Extract the [X, Y] coordinate from the center of the cell holding the provided text.  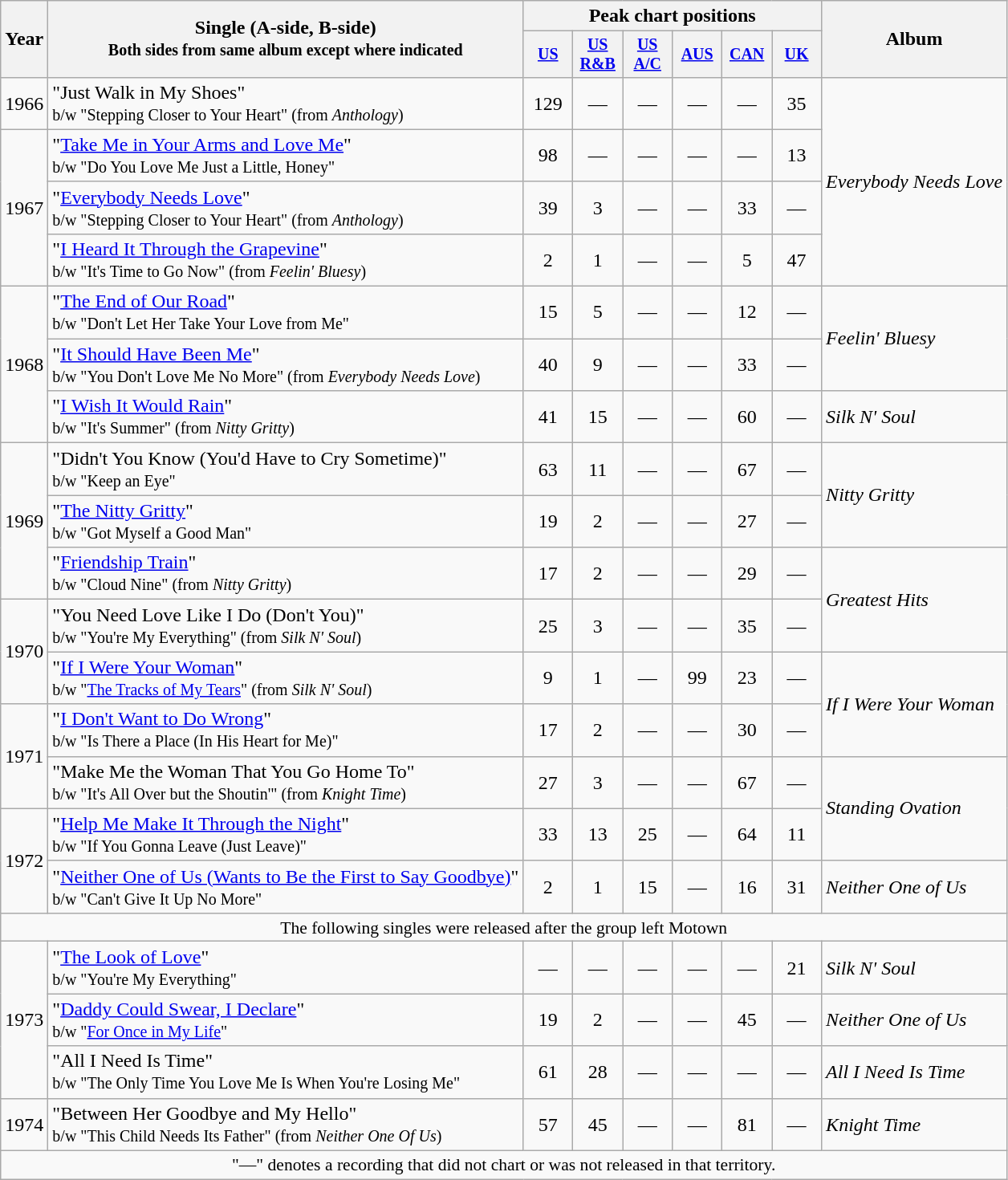
The following singles were released after the group left Motown [504, 927]
"If I Were Your Woman"b/w "The Tracks of My Tears" (from Silk N' Soul) [286, 677]
"You Need Love Like I Do (Don't You)"b/w "You're My Everything" (from Silk N' Soul) [286, 626]
"Make Me the Woman That You Go Home To"b/w "It's All Over but the Shoutin'" (from Knight Time) [286, 782]
98 [548, 156]
21 [797, 968]
"Friendship Train"b/w "Cloud Nine" (from Nitty Gritty) [286, 573]
1971 [24, 756]
Peak chart positions [673, 16]
AUS [697, 55]
99 [697, 677]
129 [548, 103]
Greatest Hits [915, 600]
"Just Walk in My Shoes"b/w "Stepping Closer to Your Heart" (from Anthology) [286, 103]
41 [548, 417]
Album [915, 39]
Nitty Gritty [915, 495]
All I Need Is Time [915, 1072]
"Everybody Needs Love"b/w "Stepping Closer to Your Heart" (from Anthology) [286, 207]
1967 [24, 207]
1974 [24, 1124]
"Between Her Goodbye and My Hello"b/w "This Child Needs Its Father" (from Neither One Of Us) [286, 1124]
"I Wish It Would Rain"b/w "It's Summer" (from Nitty Gritty) [286, 417]
UK [797, 55]
31 [797, 886]
1969 [24, 522]
12 [747, 313]
64 [747, 835]
1973 [24, 1019]
"The End of Our Road"b/w "Don't Let Her Take Your Love from Me" [286, 313]
60 [747, 417]
"All I Need Is Time"b/w "The Only Time You Love Me Is When You're Losing Me" [286, 1072]
"Help Me Make It Through the Night"b/w "If You Gonna Leave (Just Leave)" [286, 835]
1972 [24, 861]
"Daddy Could Swear, I Declare"b/w "For Once in My Life" [286, 1019]
Standing Ovation [915, 808]
23 [747, 677]
Year [24, 39]
"I Don't Want to Do Wrong"b/w "Is There a Place (In His Heart for Me)" [286, 730]
"Take Me in Your Arms and Love Me"b/w "Do You Love Me Just a Little, Honey" [286, 156]
40 [548, 364]
1966 [24, 103]
"Didn't You Know (You'd Have to Cry Sometime)"b/w "Keep an Eye" [286, 469]
"I Heard It Through the Grapevine"b/w "It's Time to Go Now" (from Feelin' Bluesy) [286, 260]
Single (A-side, B-side)Both sides from same album except where indicated [286, 39]
USA/C [648, 55]
28 [598, 1072]
63 [548, 469]
47 [797, 260]
Knight Time [915, 1124]
US [548, 55]
Feelin' Bluesy [915, 339]
1970 [24, 652]
"The Look of Love"b/w "You're My Everything" [286, 968]
61 [548, 1072]
30 [747, 730]
If I Were Your Woman [915, 704]
CAN [747, 55]
81 [747, 1124]
"It Should Have Been Me"b/w "You Don't Love Me No More" (from Everybody Needs Love) [286, 364]
Everybody Needs Love [915, 181]
USR&B [598, 55]
29 [747, 573]
57 [548, 1124]
39 [548, 207]
"The Nitty Gritty"b/w "Got Myself a Good Man" [286, 522]
1968 [24, 364]
"—" denotes a recording that did not chart or was not released in that territory. [504, 1165]
"Neither One of Us (Wants to Be the First to Say Goodbye)"b/w "Can't Give It Up No More" [286, 886]
16 [747, 886]
